Determine the (x, y) coordinate at the center of the cell enclosing the given text.  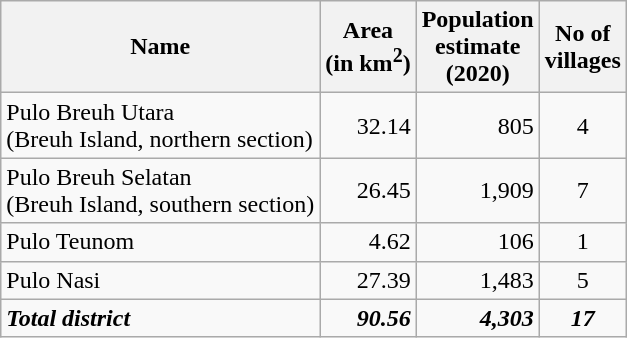
805 (478, 126)
5 (582, 280)
4,303 (478, 318)
1 (582, 242)
Area (in km2) (368, 47)
Total district (160, 318)
Pulo Nasi (160, 280)
1,483 (478, 280)
Pulo Breuh Selatan (Breuh Island, southern section) (160, 190)
26.45 (368, 190)
27.39 (368, 280)
90.56 (368, 318)
32.14 (368, 126)
7 (582, 190)
Name (160, 47)
1,909 (478, 190)
4.62 (368, 242)
17 (582, 318)
Populationestimate(2020) (478, 47)
4 (582, 126)
No of villages (582, 47)
106 (478, 242)
Pulo Breuh Utara (Breuh Island, northern section) (160, 126)
Pulo Teunom (160, 242)
